Output the [X, Y] coordinate of the center of the cell containing the given text.  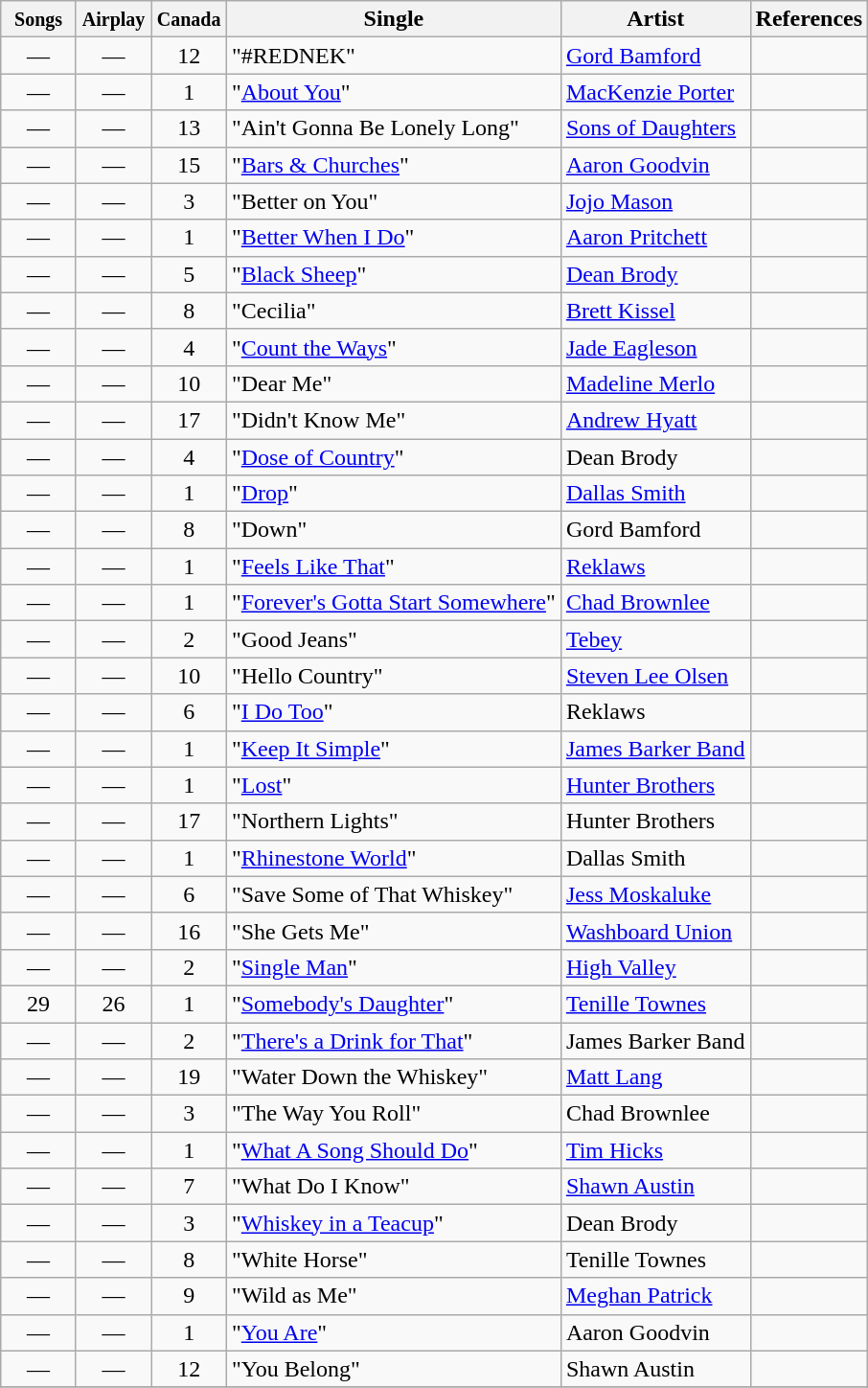
"Water Down the Whiskey" [393, 1077]
"Hello Country" [393, 676]
15 [190, 165]
"She Gets Me" [393, 931]
"The Way You Roll" [393, 1114]
"Wild as Me" [393, 1296]
"Dear Me" [393, 383]
"Cecilia" [393, 311]
"Down" [393, 530]
"Somebody's Daughter" [393, 1004]
"Dose of Country" [393, 457]
Andrew Hyatt [655, 420]
"White Horse" [393, 1260]
"Drop" [393, 494]
Single [393, 19]
Canada [190, 19]
"Forever's Gotta Start Somewhere" [393, 603]
Brett Kissel [655, 311]
Jess Moskaluke [655, 894]
Madeline Merlo [655, 383]
"Save Some of That Whiskey" [393, 894]
"Feels Like That" [393, 567]
"Count the Ways" [393, 347]
Matt Lang [655, 1077]
Airplay [113, 19]
Tim Hicks [655, 1150]
"You Belong" [393, 1369]
"What A Song Should Do" [393, 1150]
"Better When I Do" [393, 238]
Jojo Mason [655, 201]
"Keep It Simple" [393, 749]
Artist [655, 19]
"Black Sheep" [393, 274]
29 [38, 1004]
Aaron Pritchett [655, 238]
16 [190, 931]
Songs [38, 19]
Washboard Union [655, 931]
26 [113, 1004]
19 [190, 1077]
"There's a Drink for That" [393, 1040]
"Rhinestone World" [393, 858]
"Ain't Gonna Be Lonely Long" [393, 128]
"Bars & Churches" [393, 165]
High Valley [655, 967]
"Didn't Know Me" [393, 420]
References [809, 19]
Sons of Daughters [655, 128]
9 [190, 1296]
"You Are" [393, 1332]
Meghan Patrick [655, 1296]
Tebey [655, 639]
"#REDNEK" [393, 56]
7 [190, 1187]
"Whiskey in a Teacup" [393, 1223]
"Single Man" [393, 967]
13 [190, 128]
5 [190, 274]
"Good Jeans" [393, 639]
Steven Lee Olsen [655, 676]
"Northern Lights" [393, 821]
"Better on You" [393, 201]
"What Do I Know" [393, 1187]
"Lost" [393, 785]
"About You" [393, 92]
MacKenzie Porter [655, 92]
"I Do Too" [393, 712]
Jade Eagleson [655, 347]
